Pinpoint the cell where the given text exists, returning its [X, Y] midpoint coordinate. 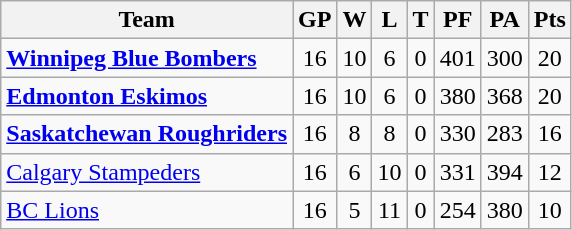
PF [458, 20]
PA [504, 20]
254 [458, 210]
11 [390, 210]
300 [504, 58]
330 [458, 134]
Calgary Stampeders [147, 172]
GP [315, 20]
Pts [550, 20]
T [420, 20]
368 [504, 96]
L [390, 20]
Edmonton Eskimos [147, 96]
Winnipeg Blue Bombers [147, 58]
12 [550, 172]
401 [458, 58]
394 [504, 172]
W [354, 20]
Team [147, 20]
5 [354, 210]
BC Lions [147, 210]
331 [458, 172]
Saskatchewan Roughriders [147, 134]
283 [504, 134]
